Capture the cell that displays the provided text and extract its [X, Y] central coordinate. 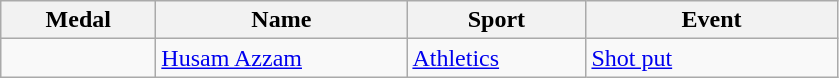
Name [282, 20]
Medal [78, 20]
Shot put [712, 58]
Athletics [496, 58]
Sport [496, 20]
Husam Azzam [282, 58]
Event [712, 20]
